Return the [x, y] coordinate for the center point of the cell that contains the specified text.  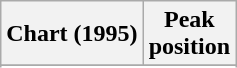
Peakposition [189, 34]
Chart (1995) [72, 34]
